Extract the (x, y) coordinate from the center of the cell holding the provided text.  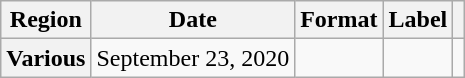
Various (46, 58)
Format (339, 20)
Date (193, 20)
Region (46, 20)
Label (418, 20)
September 23, 2020 (193, 58)
